Scan for the cell matching the given text and deliver its (x, y) coordinate at center. 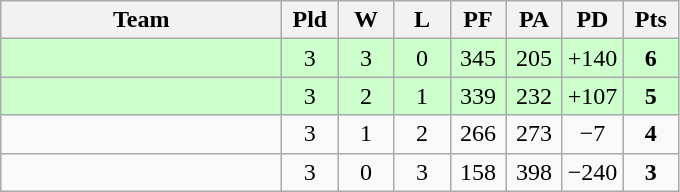
273 (534, 134)
205 (534, 58)
Pld (310, 20)
−240 (592, 172)
6 (651, 58)
PF (478, 20)
W (366, 20)
232 (534, 96)
PD (592, 20)
345 (478, 58)
4 (651, 134)
398 (534, 172)
339 (478, 96)
266 (478, 134)
Pts (651, 20)
L (422, 20)
PA (534, 20)
5 (651, 96)
Team (142, 20)
+140 (592, 58)
158 (478, 172)
−7 (592, 134)
+107 (592, 96)
